Determine the [x, y] coordinate at the center of the cell enclosing the given text.  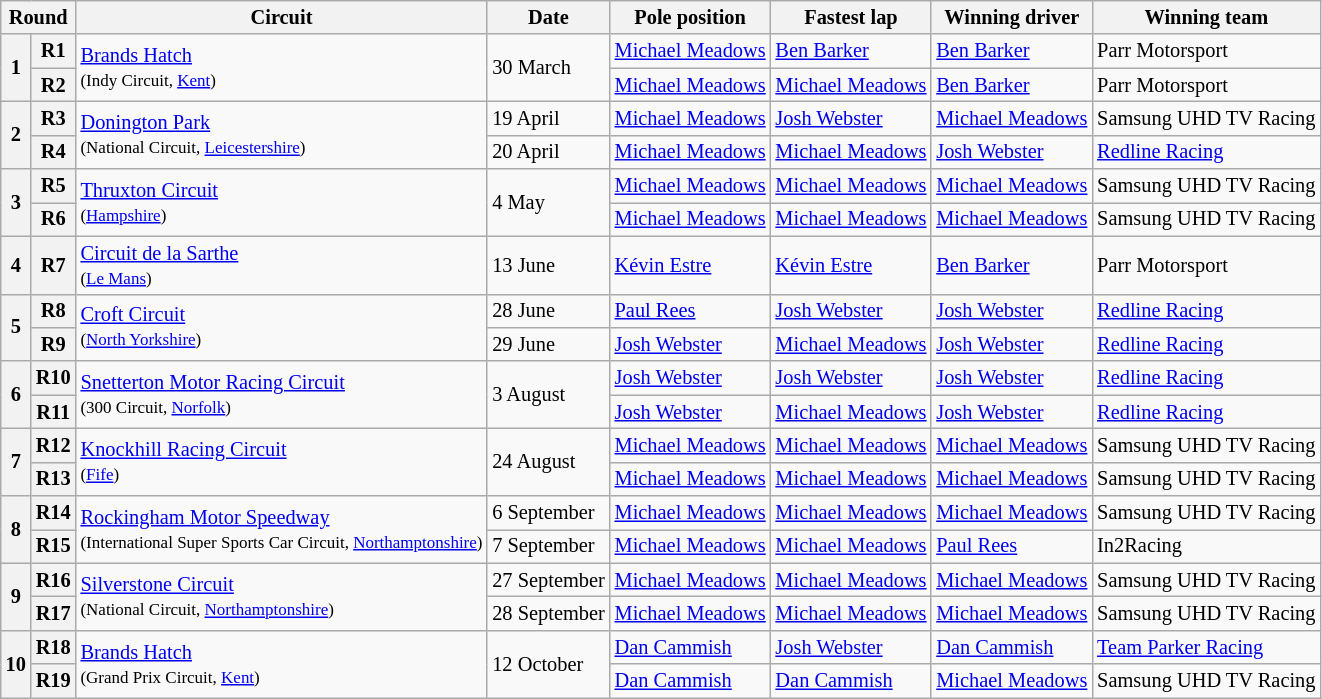
R13 [54, 479]
29 June [548, 344]
In2Racing [1206, 546]
R10 [54, 378]
R1 [54, 51]
20 April [548, 152]
13 June [548, 265]
2 [16, 134]
Pole position [690, 17]
28 September [548, 613]
Circuit [282, 17]
4 [16, 265]
R6 [54, 219]
R5 [54, 186]
R16 [54, 580]
3 August [548, 394]
Thruxton Circuit(Hampshire) [282, 202]
28 June [548, 311]
Snetterton Motor Racing Circuit(300 Circuit, Norfolk) [282, 394]
Date [548, 17]
Team Parker Racing [1206, 647]
1 [16, 68]
Croft Circuit(North Yorkshire) [282, 328]
Circuit de la Sarthe(Le Mans) [282, 265]
Round [38, 17]
R9 [54, 344]
3 [16, 202]
27 September [548, 580]
R17 [54, 613]
R12 [54, 445]
4 May [548, 202]
Brands Hatch(Indy Circuit, Kent) [282, 68]
10 [16, 664]
R4 [54, 152]
5 [16, 328]
R2 [54, 85]
R7 [54, 265]
Knockhill Racing Circuit(Fife) [282, 462]
Fastest lap [852, 17]
Brands Hatch(Grand Prix Circuit, Kent) [282, 664]
R15 [54, 546]
12 October [548, 664]
R18 [54, 647]
R3 [54, 118]
30 March [548, 68]
Winning driver [1012, 17]
8 [16, 530]
R14 [54, 513]
7 September [548, 546]
R11 [54, 412]
7 [16, 462]
Donington Park(National Circuit, Leicestershire) [282, 134]
R19 [54, 681]
R8 [54, 311]
9 [16, 596]
6 [16, 394]
Silverstone Circuit(National Circuit, Northamptonshire) [282, 596]
19 April [548, 118]
24 August [548, 462]
Winning team [1206, 17]
Rockingham Motor Speedway(International Super Sports Car Circuit, Northamptonshire) [282, 530]
6 September [548, 513]
